Pinpoint the cell where the given text exists, returning its [X, Y] midpoint coordinate. 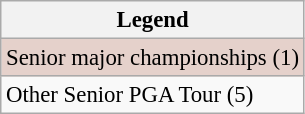
Other Senior PGA Tour (5) [153, 95]
Senior major championships (1) [153, 58]
Legend [153, 20]
